Provide the [X, Y] coordinate of the cell's center where the given text is located.  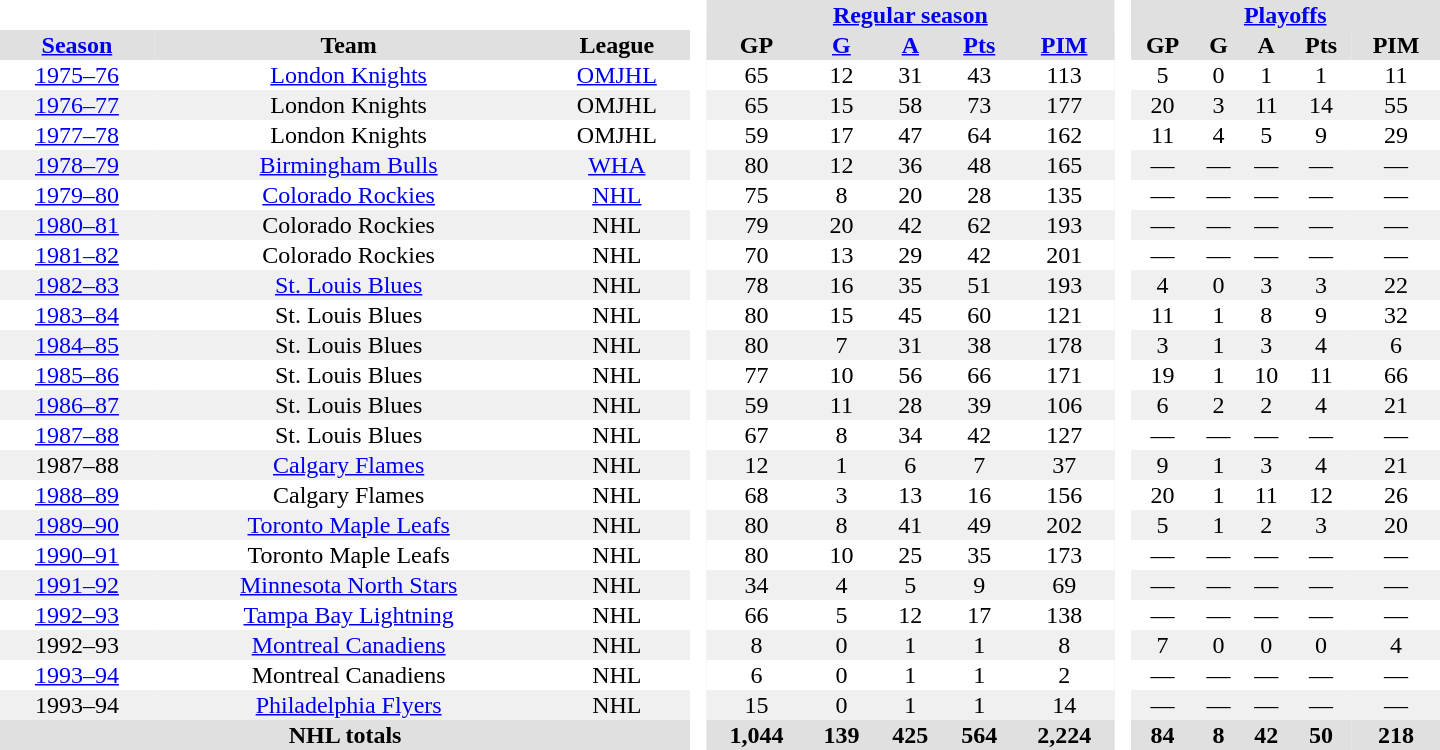
1985–86 [77, 375]
1978–79 [77, 165]
2,224 [1064, 735]
36 [910, 165]
425 [910, 735]
62 [980, 225]
68 [756, 495]
106 [1064, 405]
Regular season [910, 15]
564 [980, 735]
121 [1064, 315]
73 [980, 105]
70 [756, 255]
75 [756, 195]
Philadelphia Flyers [349, 705]
Minnesota North Stars [349, 585]
22 [1396, 285]
165 [1064, 165]
1989–90 [77, 525]
1983–84 [77, 315]
135 [1064, 195]
45 [910, 315]
177 [1064, 105]
1977–78 [77, 135]
1991–92 [77, 585]
37 [1064, 465]
Tampa Bay Lightning [349, 615]
139 [842, 735]
25 [910, 555]
41 [910, 525]
56 [910, 375]
58 [910, 105]
49 [980, 525]
48 [980, 165]
1979–80 [77, 195]
1976–77 [77, 105]
113 [1064, 75]
138 [1064, 615]
127 [1064, 435]
39 [980, 405]
69 [1064, 585]
78 [756, 285]
171 [1064, 375]
Playoffs [1285, 15]
202 [1064, 525]
1990–91 [77, 555]
50 [1321, 735]
156 [1064, 495]
1981–82 [77, 255]
162 [1064, 135]
NHL totals [345, 735]
43 [980, 75]
79 [756, 225]
1988–89 [77, 495]
47 [910, 135]
84 [1162, 735]
26 [1396, 495]
1984–85 [77, 345]
19 [1162, 375]
Season [77, 45]
Birmingham Bulls [349, 165]
51 [980, 285]
1975–76 [77, 75]
WHA [616, 165]
32 [1396, 315]
60 [980, 315]
38 [980, 345]
1,044 [756, 735]
64 [980, 135]
201 [1064, 255]
55 [1396, 105]
178 [1064, 345]
173 [1064, 555]
1986–87 [77, 405]
Team [349, 45]
1980–81 [77, 225]
218 [1396, 735]
77 [756, 375]
67 [756, 435]
1982–83 [77, 285]
League [616, 45]
